Provide the (X, Y) coordinate of the cell's center where the given text is located.  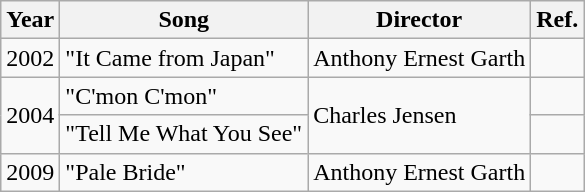
Year (30, 20)
"C'mon C'mon" (184, 96)
Song (184, 20)
2002 (30, 58)
Charles Jensen (420, 115)
2004 (30, 115)
Ref. (558, 20)
"Tell Me What You See" (184, 134)
"Pale Bride" (184, 172)
"It Came from Japan" (184, 58)
Director (420, 20)
2009 (30, 172)
